Find where the given text appears and provide that cell's center as (x, y) coordinate. 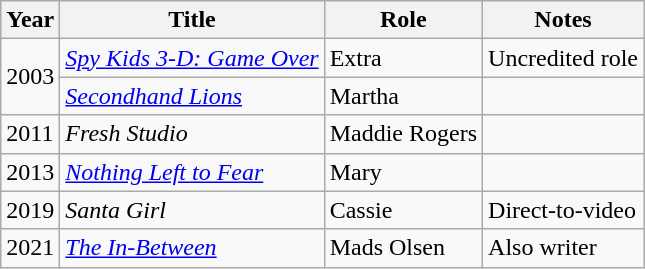
Year (30, 20)
2011 (30, 134)
2003 (30, 77)
The In-Between (192, 248)
Also writer (564, 248)
Nothing Left to Fear (192, 172)
Fresh Studio (192, 134)
Extra (403, 58)
Martha (403, 96)
Cassie (403, 210)
Mary (403, 172)
Maddie Rogers (403, 134)
Secondhand Lions (192, 96)
Spy Kids 3-D: Game Over (192, 58)
Mads Olsen (403, 248)
2021 (30, 248)
Direct-to-video (564, 210)
Role (403, 20)
Notes (564, 20)
Uncredited role (564, 58)
2013 (30, 172)
2019 (30, 210)
Santa Girl (192, 210)
Title (192, 20)
